Extract the [X, Y] coordinate from the center of the cell holding the provided text.  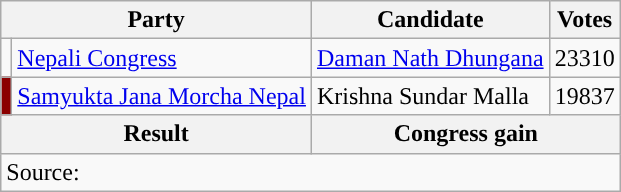
Source: [310, 172]
Krishna Sundar Malla [430, 96]
Congress gain [466, 134]
Daman Nath Dhungana [430, 58]
23310 [584, 58]
Nepali Congress [162, 58]
Result [156, 134]
Candidate [430, 20]
Votes [584, 20]
Samyukta Jana Morcha Nepal [162, 96]
19837 [584, 96]
Party [156, 20]
